Return the [x, y] coordinate for the center point of the cell that contains the specified text.  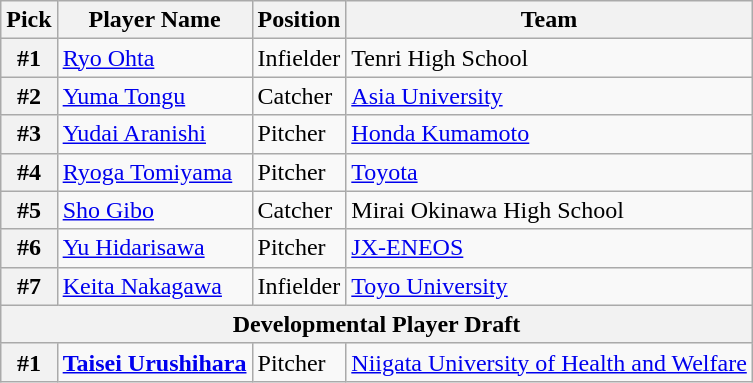
#6 [29, 248]
Asia University [550, 96]
JX-ENEOS [550, 248]
#4 [29, 172]
Keita Nakagawa [154, 286]
Developmental Player Draft [377, 324]
Team [550, 20]
#5 [29, 210]
Ryo Ohta [154, 58]
#3 [29, 134]
Position [299, 20]
#7 [29, 286]
#2 [29, 96]
Niigata University of Health and Welfare [550, 362]
Mirai Okinawa High School [550, 210]
Ryoga Tomiyama [154, 172]
Pick [29, 20]
Yu Hidarisawa [154, 248]
Sho Gibo [154, 210]
Toyo University [550, 286]
Yuma Tongu [154, 96]
Tenri High School [550, 58]
Player Name [154, 20]
Honda Kumamoto [550, 134]
Taisei Urushihara [154, 362]
Yudai Aranishi [154, 134]
Toyota [550, 172]
